Scan for the cell matching the given text and deliver its (X, Y) coordinate at center. 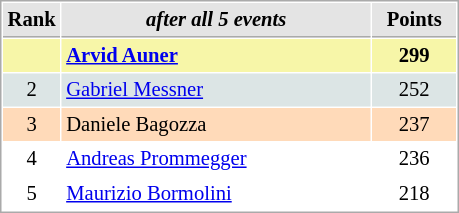
Points (414, 20)
218 (414, 194)
Gabriel Messner (216, 90)
252 (414, 90)
5 (32, 194)
Rank (32, 20)
Daniele Bagozza (216, 124)
Andreas Prommegger (216, 158)
3 (32, 124)
236 (414, 158)
2 (32, 90)
Maurizio Bormolini (216, 194)
after all 5 events (216, 20)
4 (32, 158)
299 (414, 56)
Arvid Auner (216, 56)
237 (414, 124)
